Return (x, y) of the center of cell containing provided text 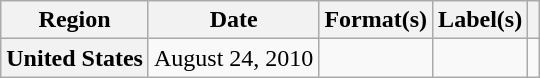
Date (233, 20)
Label(s) (480, 20)
United States (75, 58)
Region (75, 20)
August 24, 2010 (233, 58)
Format(s) (376, 20)
